Detect which cell encompasses the target text, then output its [X, Y] center coordinate. 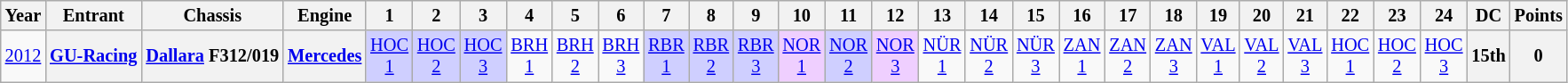
7 [666, 15]
Engine [325, 15]
22 [1350, 15]
21 [1305, 15]
VAL1 [1218, 56]
Entrant [93, 15]
BRH2 [575, 56]
GU-Racing [93, 56]
Dallara F312/019 [212, 56]
NÜR1 [943, 56]
17 [1128, 15]
Chassis [212, 15]
NÜR3 [1035, 56]
0 [1539, 56]
NOR1 [801, 56]
16 [1082, 15]
VAL3 [1305, 56]
4 [529, 15]
8 [711, 15]
23 [1398, 15]
ZAN3 [1174, 56]
24 [1444, 15]
DC [1488, 15]
10 [801, 15]
18 [1174, 15]
15th [1488, 56]
19 [1218, 15]
NÜR2 [989, 56]
NOR2 [849, 56]
RBR1 [666, 56]
BRH1 [529, 56]
5 [575, 15]
9 [756, 15]
6 [622, 15]
RBR2 [711, 56]
BRH3 [622, 56]
2 [437, 15]
Points [1539, 15]
13 [943, 15]
20 [1261, 15]
1 [389, 15]
VAL2 [1261, 56]
ZAN1 [1082, 56]
ZAN2 [1128, 56]
3 [483, 15]
NOR3 [895, 56]
Mercedes [325, 56]
14 [989, 15]
2012 [23, 56]
RBR3 [756, 56]
11 [849, 15]
15 [1035, 15]
Year [23, 15]
12 [895, 15]
